Pinpoint the cell where the given text exists, returning its [x, y] midpoint coordinate. 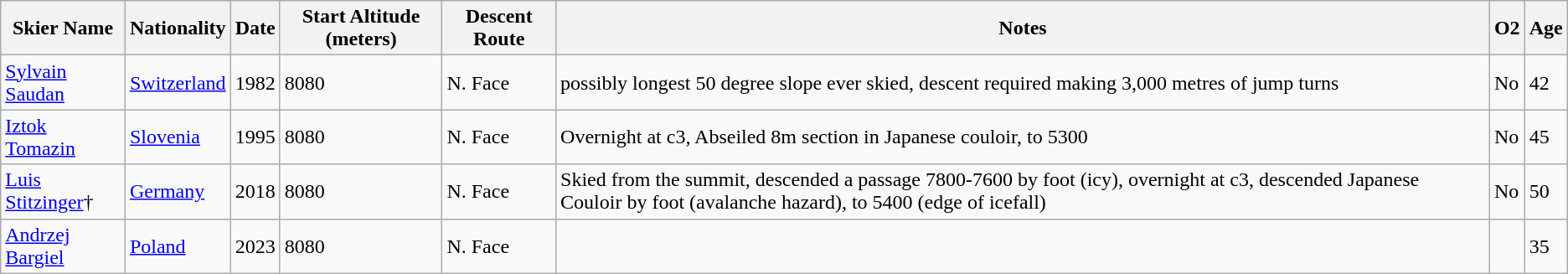
2023 [255, 246]
possibly longest 50 degree slope ever skied, descent required making 3,000 metres of jump turns [1024, 82]
Poland [178, 246]
Start Altitude (meters) [361, 28]
45 [1546, 137]
Age [1546, 28]
Notes [1024, 28]
Descent Route [499, 28]
35 [1546, 246]
Switzerland [178, 82]
Overnight at c3, Abseiled 8m section in Japanese couloir, to 5300 [1024, 137]
Andrzej Bargiel [64, 246]
Luis Stitzinger† [64, 191]
Skier Name [64, 28]
Sylvain Saudan [64, 82]
Iztok Tomazin [64, 137]
Date [255, 28]
O2 [1507, 28]
Slovenia [178, 137]
Germany [178, 191]
50 [1546, 191]
1995 [255, 137]
2018 [255, 191]
Nationality [178, 28]
1982 [255, 82]
42 [1546, 82]
